Extract the [x, y] coordinate from the center of the cell holding the provided text.  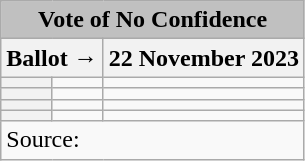
Vote of No Confidence [153, 20]
Ballot → [52, 58]
22 November 2023 [204, 58]
Source: [153, 140]
